Detect which cell encompasses the target text, then output its (X, Y) center coordinate. 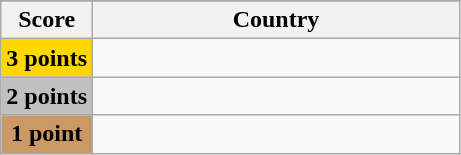
1 point (47, 134)
3 points (47, 58)
Score (47, 20)
Country (276, 20)
2 points (47, 96)
